Identify which cell holds the provided text, then report its [x, y] central coordinate. 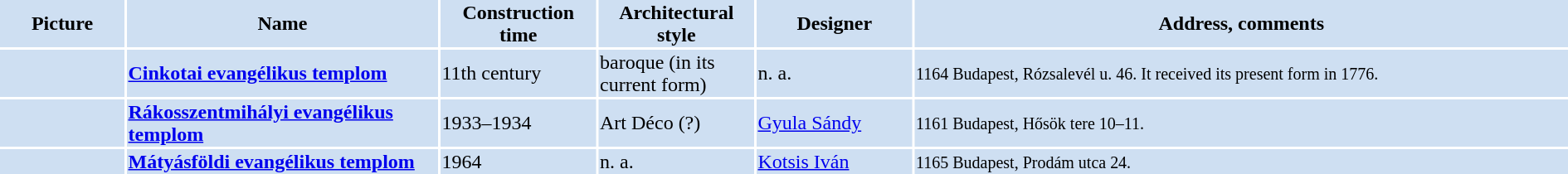
1164 Budapest, Rózsalevél u. 46. It received its present form in 1776. [1241, 73]
Construction time [519, 23]
baroque (in its current form) [677, 73]
Rákosszentmihályi evangélikus templom [282, 123]
1165 Budapest, Prodám utca 24. [1241, 162]
Mátyásföldi evangélikus templom [282, 162]
11th century [519, 73]
Art Déco (?) [677, 123]
Address, comments [1241, 23]
Designer [835, 23]
Picture [62, 23]
Cinkotai evangélikus templom [282, 73]
Architectural style [677, 23]
1933–1934 [519, 123]
Gyula Sándy [835, 123]
Name [282, 23]
Kotsis Iván [835, 162]
1161 Budapest, Hősök tere 10–11. [1241, 123]
1964 [519, 162]
